Extract the (X, Y) coordinate from the center of the cell holding the provided text.  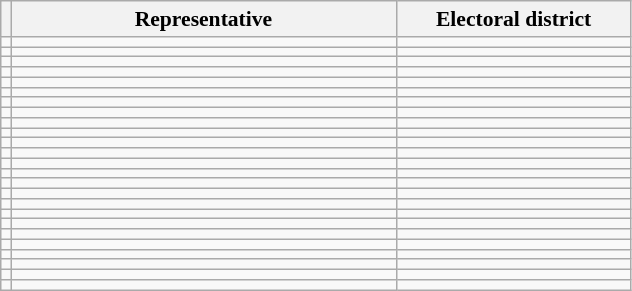
Electoral district (514, 19)
Representative (204, 19)
